For the text-containing cell, return its midpoint in (X, Y) coordinate format. 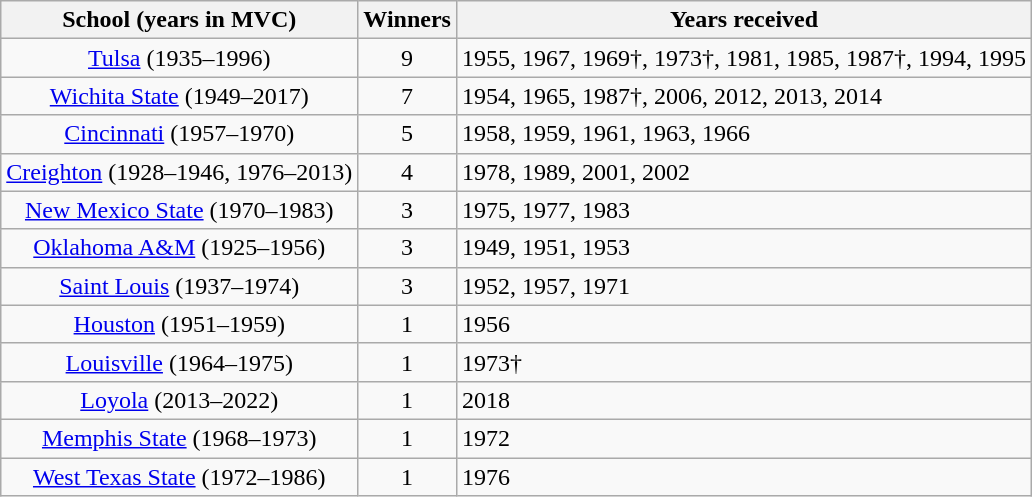
West Texas State (1972–1986) (180, 477)
1975, 1977, 1983 (744, 210)
Houston (1951–1959) (180, 324)
5 (408, 134)
School (years in MVC) (180, 20)
Oklahoma A&M (1925–1956) (180, 248)
Cincinnati (1957–1970) (180, 134)
Louisville (1964–1975) (180, 362)
Loyola (2013–2022) (180, 400)
9 (408, 58)
1973† (744, 362)
Tulsa (1935–1996) (180, 58)
Years received (744, 20)
4 (408, 172)
7 (408, 96)
Saint Louis (1937–1974) (180, 286)
1954, 1965, 1987†, 2006, 2012, 2013, 2014 (744, 96)
2018 (744, 400)
1958, 1959, 1961, 1963, 1966 (744, 134)
Winners (408, 20)
1952, 1957, 1971 (744, 286)
Creighton (1928–1946, 1976–2013) (180, 172)
1978, 1989, 2001, 2002 (744, 172)
1956 (744, 324)
1955, 1967, 1969†, 1973†, 1981, 1985, 1987†, 1994, 1995 (744, 58)
1972 (744, 438)
Memphis State (1968–1973) (180, 438)
1976 (744, 477)
1949, 1951, 1953 (744, 248)
New Mexico State (1970–1983) (180, 210)
Wichita State (1949–2017) (180, 96)
